Output the (x, y) coordinate of the center of the cell containing the given text.  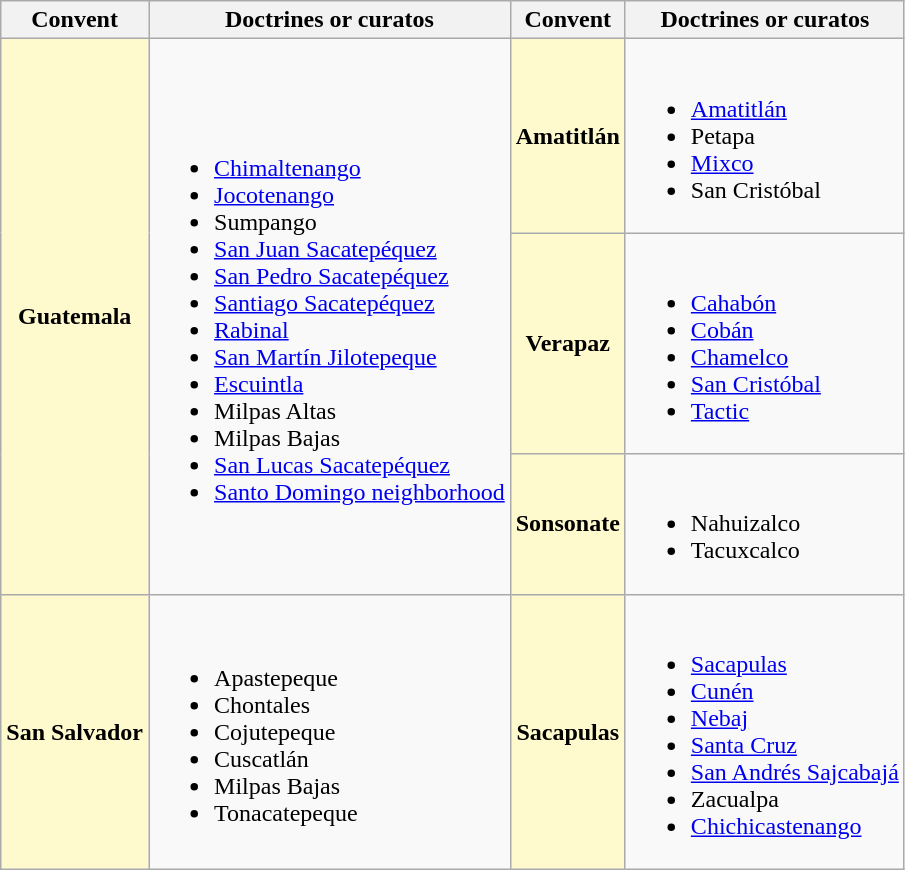
NahuizalcoTacuxcalco (764, 524)
CahabónCobánChamelcoSan CristóbalTactic (764, 344)
Verapaz (568, 344)
Guatemala (75, 316)
AmatitlánPetapaMixcoSan Cristóbal (764, 136)
Sonsonate (568, 524)
Sacapulas (568, 732)
Amatitlán (568, 136)
San Salvador (75, 732)
SacapulasCunénNebajSanta CruzSan Andrés SajcabajáZacualpaChichicastenango (764, 732)
ApastepequeChontalesCojutepequeCuscatlánMilpas BajasTonacatepeque (330, 732)
